Scan for the cell matching the given text and deliver its (X, Y) coordinate at center. 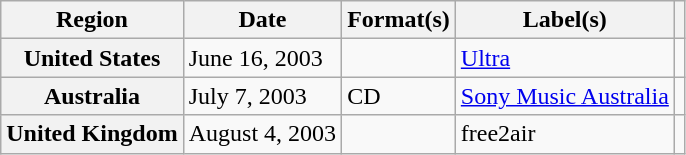
June 16, 2003 (262, 58)
CD (399, 96)
Region (92, 20)
Ultra (564, 58)
Date (262, 20)
United Kingdom (92, 134)
Label(s) (564, 20)
United States (92, 58)
July 7, 2003 (262, 96)
Australia (92, 96)
August 4, 2003 (262, 134)
Format(s) (399, 20)
free2air (564, 134)
Sony Music Australia (564, 96)
